Scan for the cell matching the given text and deliver its [X, Y] coordinate at center. 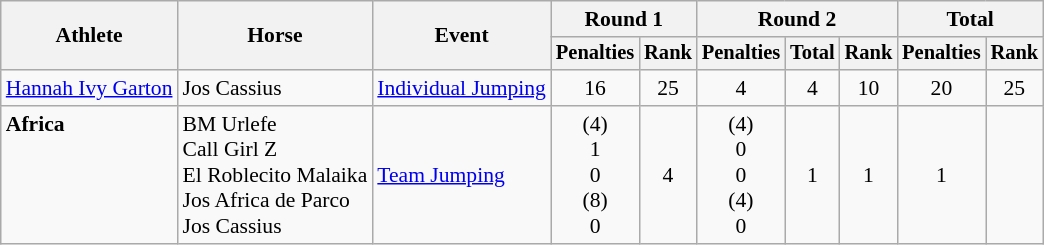
Individual Jumping [462, 88]
Jos Cassius [276, 88]
BM UrlefeCall Girl ZEl Roblecito MalaikaJos Africa de ParcoJos Cassius [276, 175]
16 [595, 88]
Team Jumping [462, 175]
20 [941, 88]
(4)10(8)0 [595, 175]
Athlete [90, 36]
Round 1 [624, 19]
Hannah Ivy Garton [90, 88]
(4)00(4)0 [741, 175]
Round 2 [797, 19]
Event [462, 36]
Africa [90, 175]
10 [869, 88]
Horse [276, 36]
